Identify which cell holds the provided text, then report its [X, Y] central coordinate. 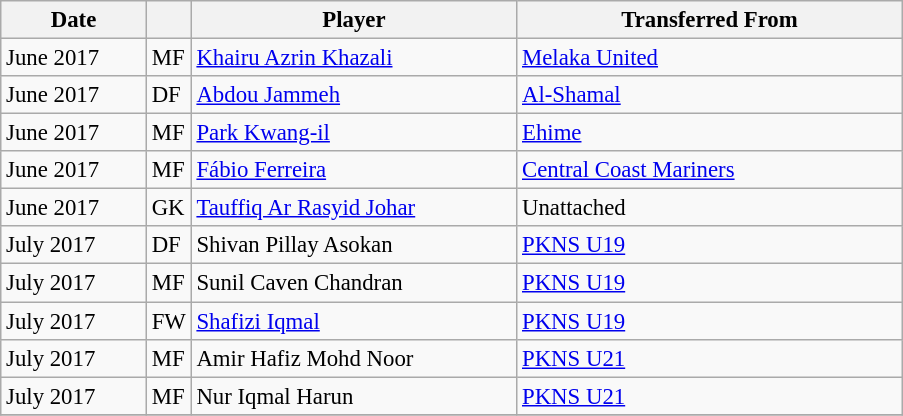
Shivan Pillay Asokan [354, 245]
Abdou Jammeh [354, 95]
Central Coast Mariners [710, 170]
GK [168, 208]
Fábio Ferreira [354, 170]
FW [168, 321]
Khairu Azrin Khazali [354, 58]
Melaka United [710, 58]
Transferred From [710, 20]
Park Kwang-il [354, 133]
Player [354, 20]
Amir Hafiz Mohd Noor [354, 358]
Sunil Caven Chandran [354, 283]
Ehime [710, 133]
Al-Shamal [710, 95]
Tauffiq Ar Rasyid Johar [354, 208]
Shafizi Iqmal [354, 321]
Nur Iqmal Harun [354, 396]
Unattached [710, 208]
Date [74, 20]
